Locate the cell with the specified text and output its [x, y] center coordinate. 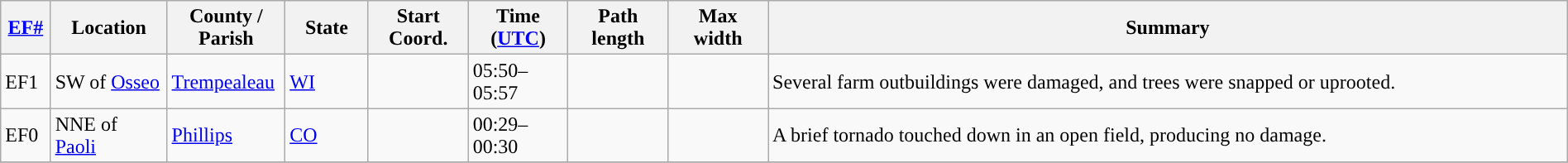
05:50–05:57 [518, 81]
Phillips [227, 136]
NNE of Paoli [109, 136]
Time (UTC) [518, 28]
A brief tornado touched down in an open field, producing no damage. [1168, 136]
SW of Osseo [109, 81]
State [327, 28]
County / Parish [227, 28]
Location [109, 28]
Summary [1168, 28]
EF0 [26, 136]
00:29–00:30 [518, 136]
WI [327, 81]
EF1 [26, 81]
Path length [619, 28]
Trempealeau [227, 81]
Several farm outbuildings were damaged, and trees were snapped or uprooted. [1168, 81]
Max width [718, 28]
Start Coord. [418, 28]
CO [327, 136]
EF# [26, 28]
